Detect which cell encompasses the target text, then output its [x, y] center coordinate. 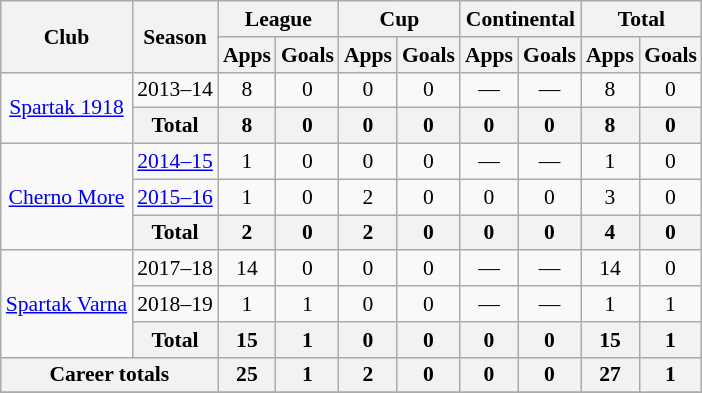
4 [610, 233]
2014–15 [175, 162]
2018–19 [175, 304]
Spartak Varna [66, 304]
2015–16 [175, 197]
Spartak 1918 [66, 108]
Cherno More [66, 198]
27 [610, 375]
Continental [520, 19]
League [278, 19]
Club [66, 36]
25 [247, 375]
Season [175, 36]
2017–18 [175, 269]
3 [610, 197]
Career totals [110, 375]
2013–14 [175, 90]
Cup [400, 19]
